Pinpoint the cell where the given text exists, returning its (X, Y) midpoint coordinate. 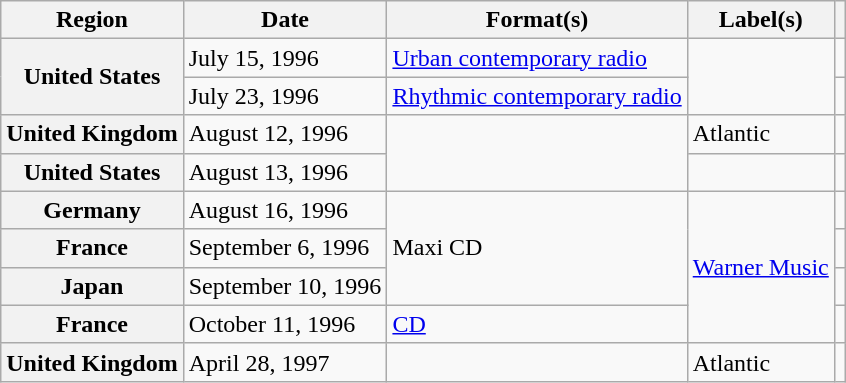
CD (537, 324)
Rhythmic contemporary radio (537, 96)
Format(s) (537, 20)
July 15, 1996 (285, 58)
October 11, 1996 (285, 324)
Germany (92, 210)
September 6, 1996 (285, 248)
July 23, 1996 (285, 96)
August 12, 1996 (285, 134)
Urban contemporary radio (537, 58)
August 16, 1996 (285, 210)
August 13, 1996 (285, 172)
Region (92, 20)
Warner Music (760, 267)
Japan (92, 286)
September 10, 1996 (285, 286)
Date (285, 20)
Maxi CD (537, 248)
April 28, 1997 (285, 362)
Label(s) (760, 20)
